Pinpoint the cell where the given text exists, returning its [X, Y] midpoint coordinate. 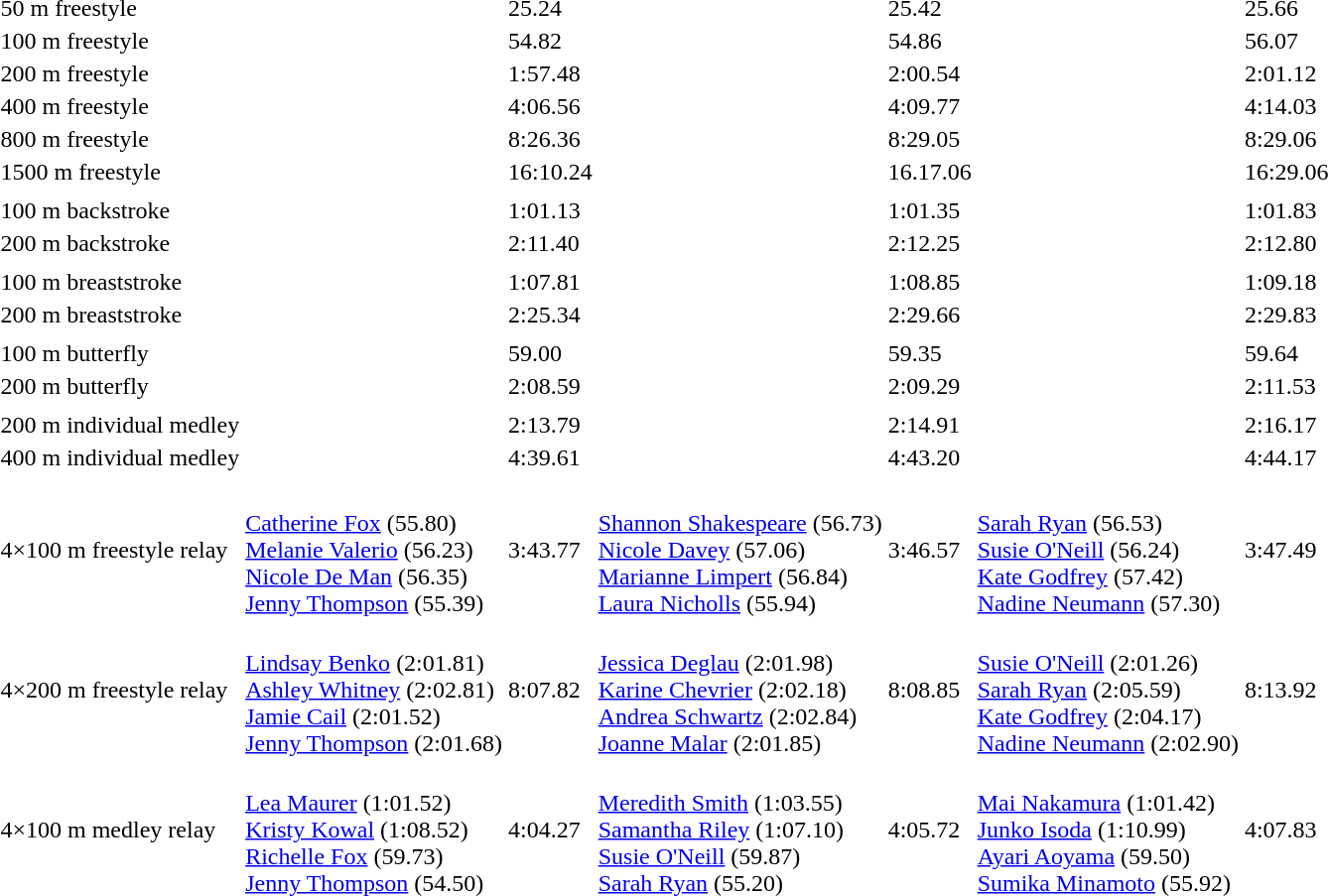
2:25.34 [551, 315]
8:29.05 [929, 139]
2:00.54 [929, 73]
4:06.56 [551, 106]
54.82 [551, 41]
2:09.29 [929, 386]
Catherine Fox (55.80)Melanie Valerio (56.23)Nicole De Man (56.35)Jenny Thompson (55.39) [374, 550]
59.35 [929, 353]
Sarah Ryan (56.53)Susie O'Neill (56.24)Kate Godfrey (57.42)Nadine Neumann (57.30) [1108, 550]
2:08.59 [551, 386]
3:43.77 [551, 550]
2:11.40 [551, 243]
4:43.20 [929, 457]
8:07.82 [551, 690]
16.17.06 [929, 172]
8:26.36 [551, 139]
54.86 [929, 41]
2:14.91 [929, 425]
Jessica Deglau (2:01.98)Karine Chevrier (2:02.18)Andrea Schwartz (2:02.84)Joanne Malar (2:01.85) [740, 690]
3:46.57 [929, 550]
1:57.48 [551, 73]
4:39.61 [551, 457]
Susie O'Neill (2:01.26)Sarah Ryan (2:05.59)Kate Godfrey (2:04.17)Nadine Neumann (2:02.90) [1108, 690]
2:12.25 [929, 243]
Shannon Shakespeare (56.73)Nicole Davey (57.06)Marianne Limpert (56.84)Laura Nicholls (55.94) [740, 550]
Lindsay Benko (2:01.81)Ashley Whitney (2:02.81)Jamie Cail (2:01.52)Jenny Thompson (2:01.68) [374, 690]
1:01.13 [551, 210]
16:10.24 [551, 172]
8:08.85 [929, 690]
2:13.79 [551, 425]
1:07.81 [551, 282]
4:09.77 [929, 106]
1:08.85 [929, 282]
2:29.66 [929, 315]
59.00 [551, 353]
1:01.35 [929, 210]
